Pinpoint the cell where the given text exists, returning its (x, y) midpoint coordinate. 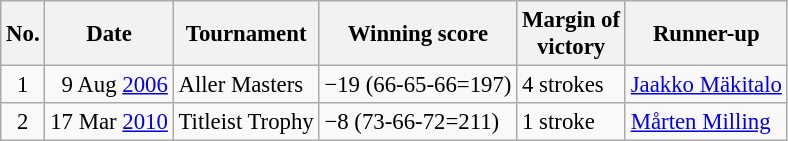
Aller Masters (246, 85)
4 strokes (572, 85)
−19 (66-65-66=197) (418, 85)
Jaakko Mäkitalo (706, 85)
Tournament (246, 34)
Mårten Milling (706, 122)
1 (23, 85)
−8 (73-66-72=211) (418, 122)
Margin ofvictory (572, 34)
Winning score (418, 34)
Titleist Trophy (246, 122)
Date (109, 34)
No. (23, 34)
1 stroke (572, 122)
2 (23, 122)
9 Aug 2006 (109, 85)
Runner-up (706, 34)
17 Mar 2010 (109, 122)
